For the text-containing cell, return its midpoint in (X, Y) coordinate format. 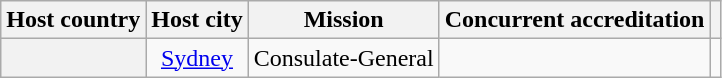
Host city (197, 20)
Host country (74, 20)
Sydney (197, 58)
Mission (344, 20)
Concurrent accreditation (574, 20)
Consulate-General (344, 58)
